Pinpoint the cell where the given text exists, returning its [x, y] midpoint coordinate. 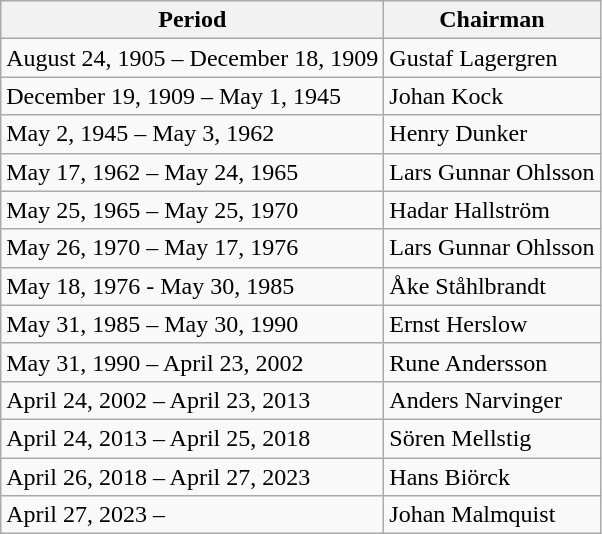
May 26, 1970 – May 17, 1976 [192, 248]
August 24, 1905 – December 18, 1909 [192, 58]
Åke Ståhlbrandt [492, 286]
May 2, 1945 – May 3, 1962 [192, 134]
Chairman [492, 20]
May 25, 1965 – May 25, 1970 [192, 210]
Johan Kock [492, 96]
Hans Biörck [492, 477]
May 31, 1990 – April 23, 2002 [192, 362]
Sören Mellstig [492, 438]
May 17, 1962 – May 24, 1965 [192, 172]
May 31, 1985 – May 30, 1990 [192, 324]
April 27, 2023 – [192, 515]
Rune Andersson [492, 362]
Gustaf Lagergren [492, 58]
December 19, 1909 – May 1, 1945 [192, 96]
May 18, 1976 - May 30, 1985 [192, 286]
April 26, 2018 – April 27, 2023 [192, 477]
Henry Dunker [492, 134]
Ernst Herslow [492, 324]
Anders Narvinger [492, 400]
April 24, 2002 – April 23, 2013 [192, 400]
Period [192, 20]
April 24, 2013 – April 25, 2018 [192, 438]
Hadar Hallström [492, 210]
Johan Malmquist [492, 515]
